Identify which cell holds the provided text, then report its [X, Y] central coordinate. 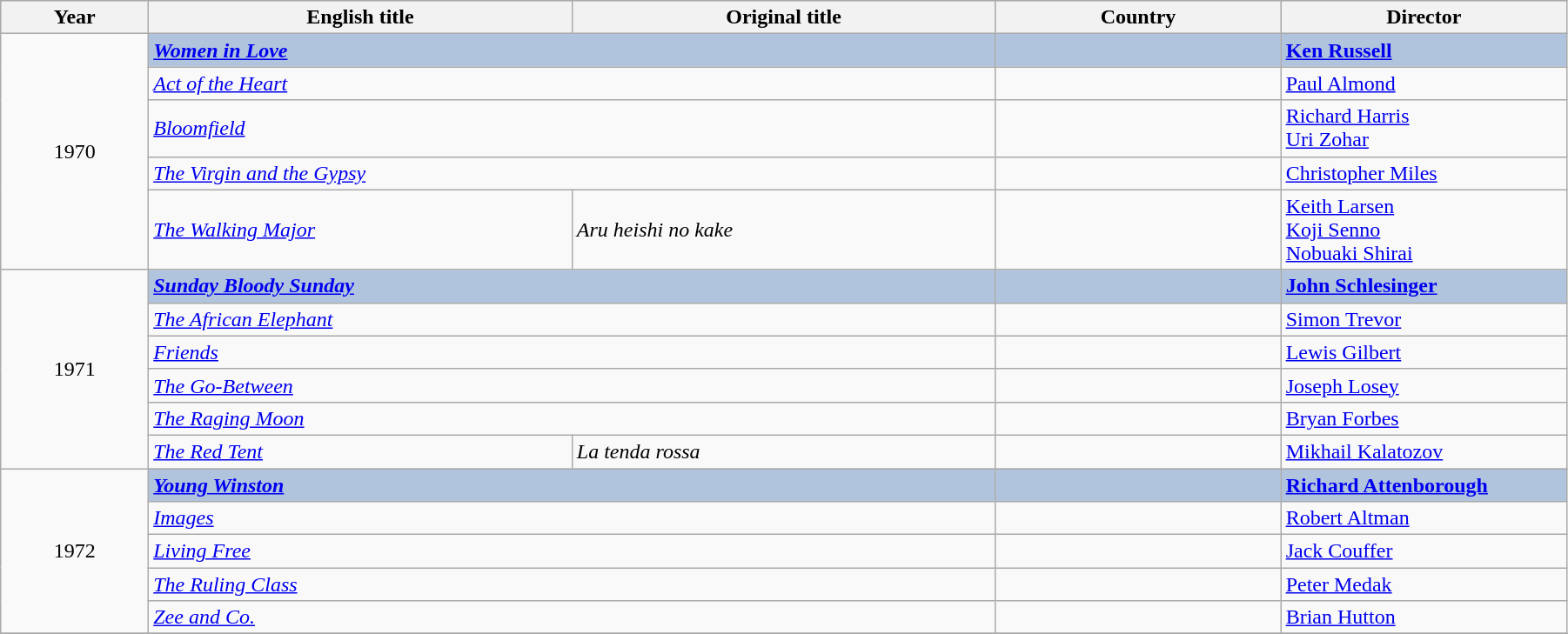
Sunday Bloody Sunday [573, 286]
English title [360, 17]
Christopher Miles [1424, 173]
Country [1138, 17]
Simon Trevor [1424, 319]
1971 [75, 369]
Peter Medak [1424, 584]
La tenda rossa [783, 451]
1972 [75, 551]
Images [573, 518]
Joseph Losey [1424, 385]
Ken Russell [1424, 50]
Living Free [573, 551]
Year [75, 17]
Richard HarrisUri Zohar [1424, 129]
John Schlesinger [1424, 286]
The African Elephant [573, 319]
Young Winston [573, 484]
Bryan Forbes [1424, 418]
Aru heishi no kake [783, 230]
Richard Attenborough [1424, 484]
Lewis Gilbert [1424, 352]
Women in Love [573, 50]
The Go-Between [573, 385]
Director [1424, 17]
Jack Couffer [1424, 551]
Bloomfield [573, 129]
The Red Tent [360, 451]
The Raging Moon [573, 418]
1970 [75, 151]
Robert Altman [1424, 518]
Zee and Co. [573, 617]
Paul Almond [1424, 83]
Original title [783, 17]
Brian Hutton [1424, 617]
Keith LarsenKoji SennoNobuaki Shirai [1424, 230]
The Virgin and the Gypsy [573, 173]
The Ruling Class [573, 584]
Friends [573, 352]
The Walking Major [360, 230]
Mikhail Kalatozov [1424, 451]
Act of the Heart [573, 83]
